Capture the cell that displays the provided text and extract its (X, Y) central coordinate. 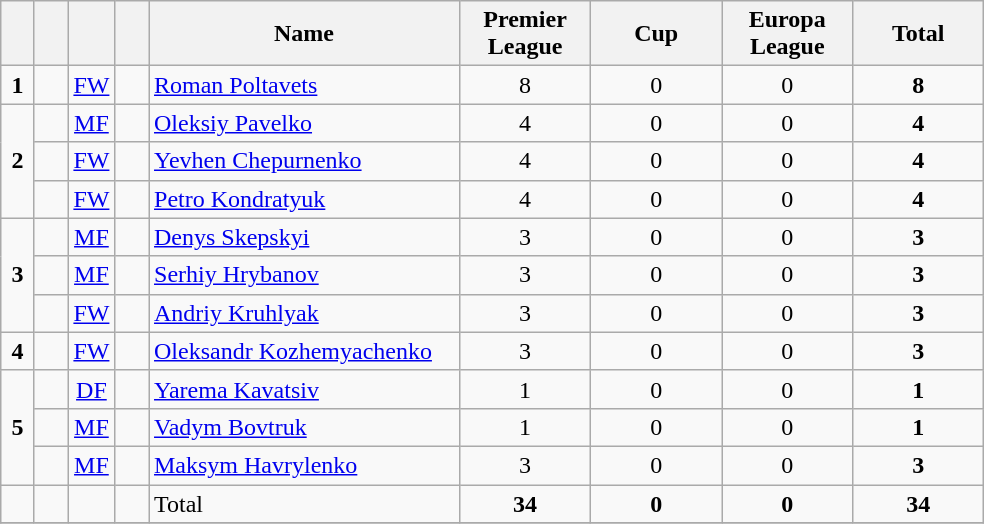
Maksym Havrylenko (304, 465)
Oleksiy Pavelko (304, 123)
5 (18, 427)
Serhiy Hrybanov (304, 275)
Yevhen Chepurnenko (304, 161)
Cup (656, 34)
DF (92, 389)
Premier League (526, 34)
Vadym Bovtruk (304, 427)
Petro Kondratyuk (304, 199)
2 (18, 161)
Denys Skepskyi (304, 237)
Oleksandr Kozhemyachenko (304, 351)
Yarema Kavatsiv (304, 389)
Europa League (788, 34)
Andriy Kruhlyak (304, 313)
Name (304, 34)
Roman Poltavets (304, 85)
